Return the [X, Y] coordinate for the center point of the cell that contains the specified text.  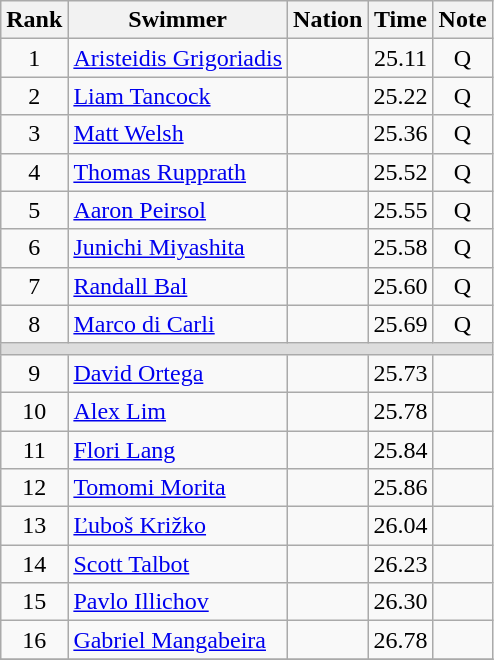
14 [34, 564]
25.36 [400, 134]
25.73 [400, 373]
25.69 [400, 324]
Matt Welsh [178, 134]
David Ortega [178, 373]
Junichi Miyashita [178, 248]
Aristeidis Grigoriadis [178, 58]
Ľuboš Križko [178, 526]
10 [34, 411]
16 [34, 640]
5 [34, 210]
8 [34, 324]
Marco di Carli [178, 324]
25.22 [400, 96]
1 [34, 58]
2 [34, 96]
Nation [328, 20]
6 [34, 248]
7 [34, 286]
25.84 [400, 449]
Flori Lang [178, 449]
26.78 [400, 640]
25.86 [400, 488]
Gabriel Mangabeira [178, 640]
Rank [34, 20]
Scott Talbot [178, 564]
Swimmer [178, 20]
Time [400, 20]
25.55 [400, 210]
12 [34, 488]
Randall Bal [178, 286]
26.23 [400, 564]
25.58 [400, 248]
Thomas Rupprath [178, 172]
25.78 [400, 411]
26.30 [400, 602]
25.60 [400, 286]
Note [462, 20]
26.04 [400, 526]
9 [34, 373]
Alex Lim [178, 411]
15 [34, 602]
3 [34, 134]
13 [34, 526]
11 [34, 449]
4 [34, 172]
25.11 [400, 58]
Liam Tancock [178, 96]
Tomomi Morita [178, 488]
25.52 [400, 172]
Aaron Peirsol [178, 210]
Pavlo Illichov [178, 602]
